Scan for the cell matching the given text and deliver its (X, Y) coordinate at center. 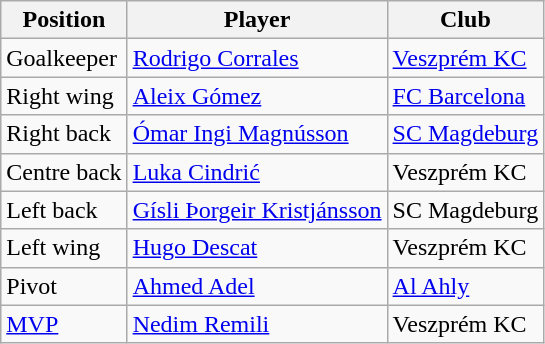
Left wing (64, 248)
Hugo Descat (257, 248)
MVP (64, 324)
Gísli Þorgeir Kristjánsson (257, 210)
Al Ahly (466, 286)
Player (257, 20)
Goalkeeper (64, 58)
Aleix Gómez (257, 96)
Position (64, 20)
Right back (64, 134)
Centre back (64, 172)
Right wing (64, 96)
FC Barcelona (466, 96)
Rodrigo Corrales (257, 58)
Club (466, 20)
Ahmed Adel (257, 286)
Ómar Ingi Magnússon (257, 134)
Luka Cindrić (257, 172)
Pivot (64, 286)
Left back (64, 210)
Nedim Remili (257, 324)
